Detect which cell encompasses the target text, then output its (X, Y) center coordinate. 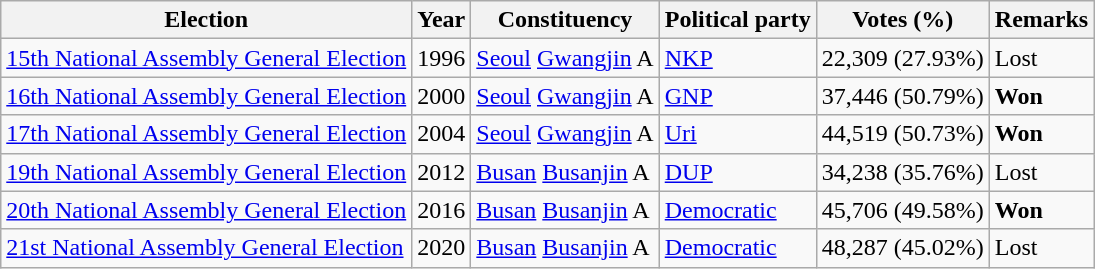
Uri (738, 134)
20th National Assembly General Election (206, 210)
Election (206, 20)
Year (442, 20)
19th National Assembly General Election (206, 172)
Votes (%) (902, 20)
17th National Assembly General Election (206, 134)
34,238 (35.76%) (902, 172)
2016 (442, 210)
2012 (442, 172)
NKP (738, 58)
22,309 (27.93%) (902, 58)
2020 (442, 248)
DUP (738, 172)
2004 (442, 134)
16th National Assembly General Election (206, 96)
GNP (738, 96)
1996 (442, 58)
Political party (738, 20)
37,446 (50.79%) (902, 96)
2000 (442, 96)
48,287 (45.02%) (902, 248)
15th National Assembly General Election (206, 58)
Constituency (565, 20)
21st National Assembly General Election (206, 248)
45,706 (49.58%) (902, 210)
Remarks (1041, 20)
44,519 (50.73%) (902, 134)
